Return the (x, y) coordinate for the center point of the cell that contains the specified text.  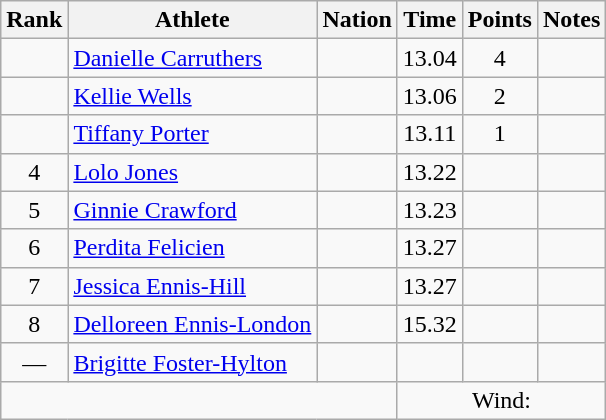
Time (430, 20)
Wind: (502, 400)
13.22 (430, 172)
Nation (357, 20)
Athlete (192, 20)
Ginnie Crawford (192, 210)
Lolo Jones (192, 172)
5 (34, 210)
7 (34, 286)
Danielle Carruthers (192, 58)
Brigitte Foster-Hylton (192, 362)
Points (500, 20)
Perdita Felicien (192, 248)
6 (34, 248)
8 (34, 324)
2 (500, 96)
Kellie Wells (192, 96)
13.23 (430, 210)
15.32 (430, 324)
13.06 (430, 96)
Tiffany Porter (192, 134)
Rank (34, 20)
Jessica Ennis-Hill (192, 286)
Delloreen Ennis-London (192, 324)
13.04 (430, 58)
1 (500, 134)
13.11 (430, 134)
Notes (571, 20)
— (34, 362)
